Extract the (X, Y) coordinate from the center of the cell holding the provided text.  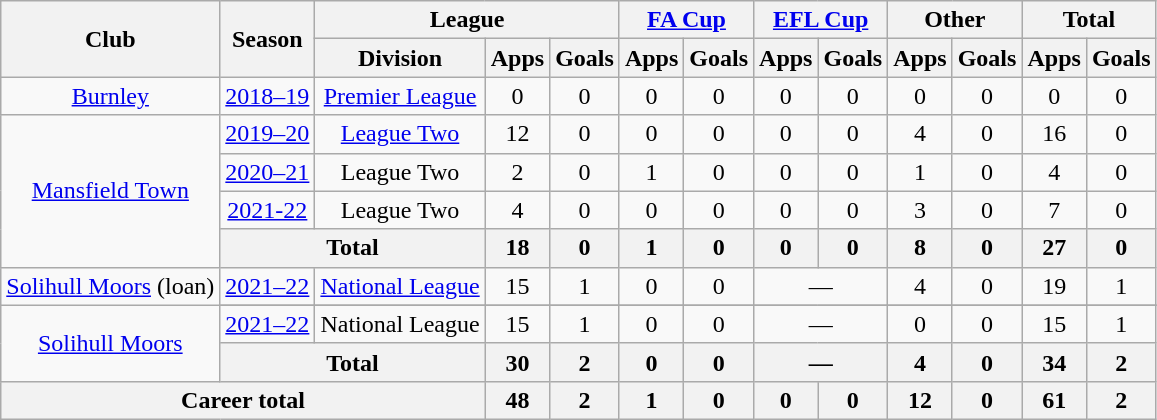
18 (517, 248)
8 (920, 248)
2019–20 (268, 134)
19 (1054, 286)
Solihull Moors (loan) (110, 286)
61 (1054, 400)
Mansfield Town (110, 191)
Division (400, 58)
2020–21 (268, 172)
Other (955, 20)
3 (920, 210)
Career total (243, 400)
2018–19 (268, 96)
Club (110, 39)
Season (268, 39)
27 (1054, 248)
7 (1054, 210)
48 (517, 400)
Burnley (110, 96)
Solihull Moors (110, 343)
30 (517, 362)
Premier League (400, 96)
League (467, 20)
2021-22 (268, 210)
EFL Cup (821, 20)
16 (1054, 134)
34 (1054, 362)
FA Cup (686, 20)
